Return the [X, Y] coordinate for the center point of the cell that contains the specified text.  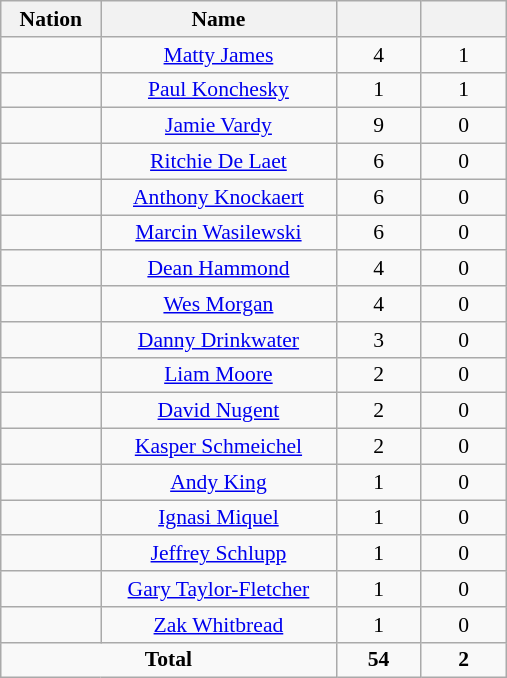
Kasper Schmeichel [218, 447]
Ritchie De Laet [218, 162]
Name [218, 19]
9 [378, 126]
Ignasi Miquel [218, 518]
Andy King [218, 482]
Paul Konchesky [218, 90]
Marcin Wasilewski [218, 233]
Total [168, 660]
Wes Morgan [218, 304]
Liam Moore [218, 375]
Matty James [218, 55]
Jeffrey Schlupp [218, 554]
3 [378, 340]
Dean Hammond [218, 269]
Zak Whitbread [218, 625]
Gary Taylor-Fletcher [218, 589]
Danny Drinkwater [218, 340]
54 [378, 660]
Jamie Vardy [218, 126]
Anthony Knockaert [218, 197]
Nation [51, 19]
David Nugent [218, 411]
